For the text-containing cell, return its midpoint in [x, y] coordinate format. 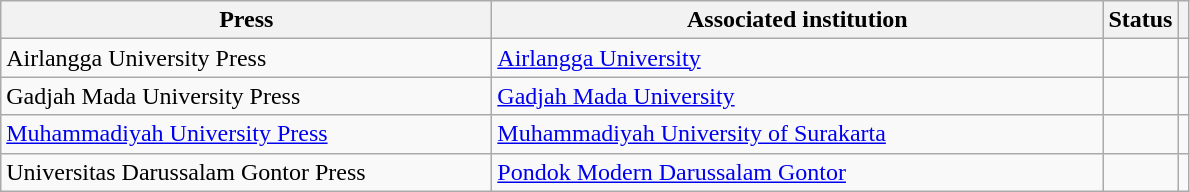
Gadjah Mada University [798, 96]
Airlangga University [798, 58]
Airlangga University Press [246, 58]
Muhammadiyah University Press [246, 134]
Universitas Darussalam Gontor Press [246, 172]
Pondok Modern Darussalam Gontor [798, 172]
Gadjah Mada University Press [246, 96]
Status [1140, 20]
Associated institution [798, 20]
Press [246, 20]
Muhammadiyah University of Surakarta [798, 134]
